Find where the given text appears and provide that cell's center as [X, Y] coordinate. 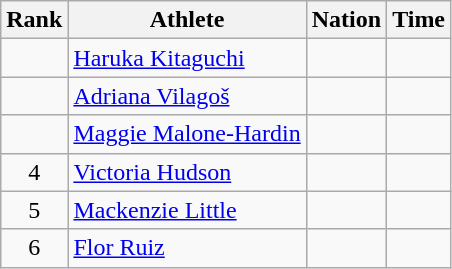
Rank [34, 20]
Flor Ruiz [187, 248]
Mackenzie Little [187, 210]
Victoria Hudson [187, 172]
4 [34, 172]
5 [34, 210]
Maggie Malone-Hardin [187, 134]
Time [419, 20]
Nation [346, 20]
6 [34, 248]
Athlete [187, 20]
Haruka Kitaguchi [187, 58]
Adriana Vilagoš [187, 96]
